Return the [X, Y] coordinate for the center point of the cell that contains the specified text.  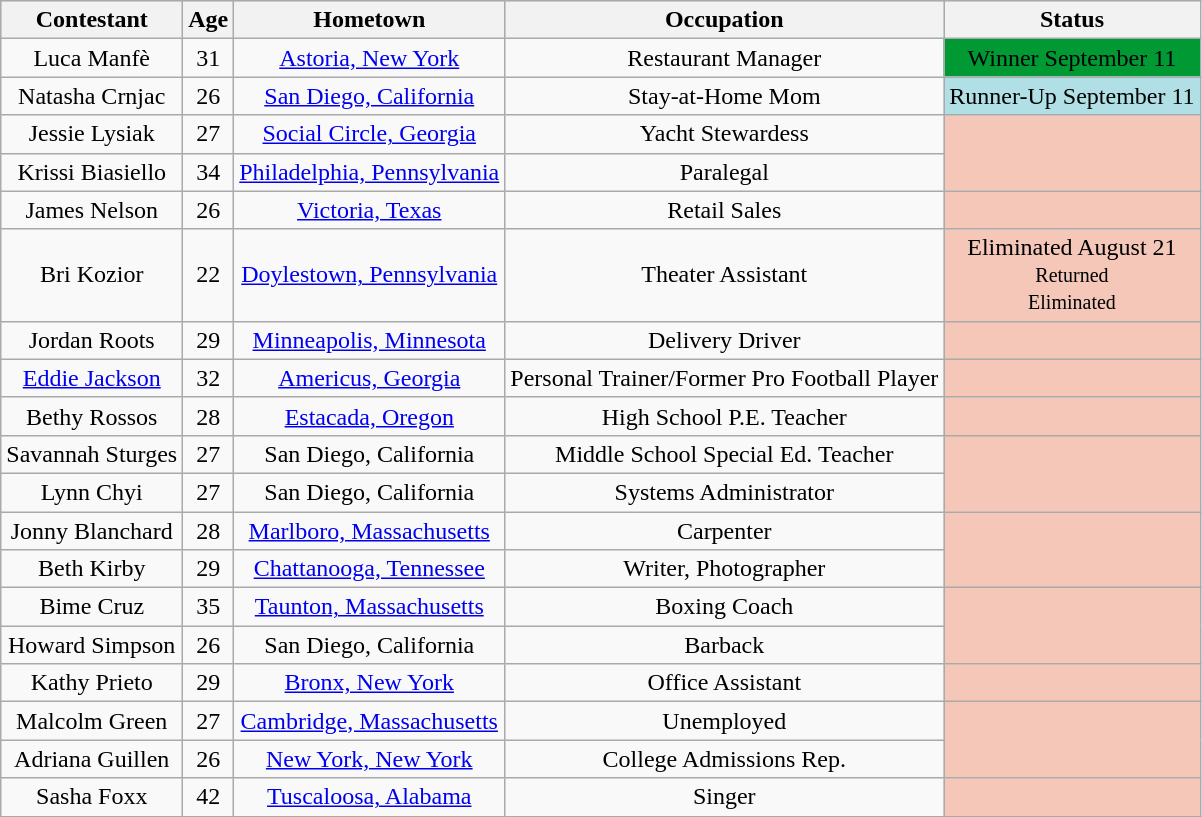
Beth Kirby [92, 569]
35 [208, 607]
Winner September 11 [1072, 58]
Runner-Up September 11 [1072, 96]
Astoria, New York [370, 58]
Marlboro, Massachusetts [370, 531]
Victoria, Texas [370, 210]
Office Assistant [724, 683]
Americus, Georgia [370, 378]
Natasha Crnjac [92, 96]
Savannah Sturges [92, 454]
Retail Sales [724, 210]
Jonny Blanchard [92, 531]
Occupation [724, 20]
Jordan Roots [92, 340]
Lynn Chyi [92, 492]
Hometown [370, 20]
Singer [724, 797]
Bronx, New York [370, 683]
Kathy Prieto [92, 683]
Estacada, Oregon [370, 416]
Adriana Guillen [92, 759]
Sasha Foxx [92, 797]
Carpenter [724, 531]
Jessie Lysiak [92, 134]
Restaurant Manager [724, 58]
Cambridge, Massachusetts [370, 721]
Status [1072, 20]
Tuscaloosa, Alabama [370, 797]
Social Circle, Georgia [370, 134]
Age [208, 20]
Unemployed [724, 721]
Writer, Photographer [724, 569]
Boxing Coach [724, 607]
31 [208, 58]
Yacht Stewardess [724, 134]
Theater Assistant [724, 275]
Delivery Driver [724, 340]
Bri Kozior [92, 275]
Luca Manfè [92, 58]
Contestant [92, 20]
22 [208, 275]
Doylestown, Pennsylvania [370, 275]
Philadelphia, Pennsylvania [370, 172]
Taunton, Massachusetts [370, 607]
32 [208, 378]
James Nelson [92, 210]
34 [208, 172]
Krissi Biasiello [92, 172]
Malcolm Green [92, 721]
Middle School Special Ed. Teacher [724, 454]
Minneapolis, Minnesota [370, 340]
Systems Administrator [724, 492]
42 [208, 797]
Howard Simpson [92, 645]
Paralegal [724, 172]
Eddie Jackson [92, 378]
College Admissions Rep. [724, 759]
New York, New York [370, 759]
Bime Cruz [92, 607]
Stay-at-Home Mom [724, 96]
Chattanooga, Tennessee [370, 569]
Bethy Rossos [92, 416]
Personal Trainer/Former Pro Football Player [724, 378]
High School P.E. Teacher [724, 416]
Eliminated August 21Returned Eliminated [1072, 275]
Barback [724, 645]
